Capture the cell that displays the provided text and extract its [X, Y] central coordinate. 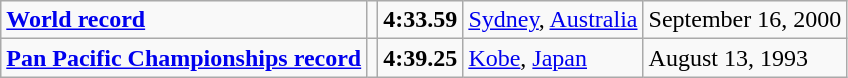
4:33.59 [420, 20]
4:39.25 [420, 58]
Pan Pacific Championships record [184, 58]
August 13, 1993 [745, 58]
World record [184, 20]
September 16, 2000 [745, 20]
Sydney, Australia [553, 20]
Kobe, Japan [553, 58]
